From the cell containing the given text, extract its center point as (X, Y) coordinate. 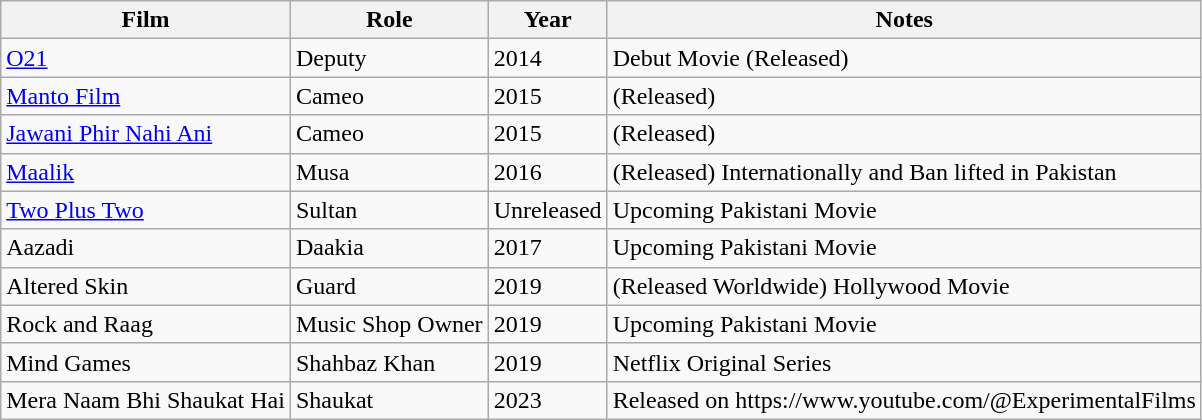
Film (146, 20)
Shaukat (389, 400)
Aazadi (146, 248)
Mind Games (146, 362)
2017 (548, 248)
Role (389, 20)
Debut Movie (Released) (904, 58)
Guard (389, 286)
Daakia (389, 248)
Year (548, 20)
Maalik (146, 172)
Released on https://www.youtube.com/@ExperimentalFilms (904, 400)
Jawani Phir Nahi Ani (146, 134)
(Released) Internationally and Ban lifted in Pakistan (904, 172)
(Released Worldwide) Hollywood Movie (904, 286)
Unreleased (548, 210)
2014 (548, 58)
Two Plus Two (146, 210)
O21 (146, 58)
2023 (548, 400)
Shahbaz Khan (389, 362)
Mera Naam Bhi Shaukat Hai (146, 400)
Deputy (389, 58)
Netflix Original Series (904, 362)
2016 (548, 172)
Music Shop Owner (389, 324)
Rock and Raag (146, 324)
Manto Film (146, 96)
Musa (389, 172)
Altered Skin (146, 286)
Sultan (389, 210)
Notes (904, 20)
